Find where the given text appears and provide that cell's center as (x, y) coordinate. 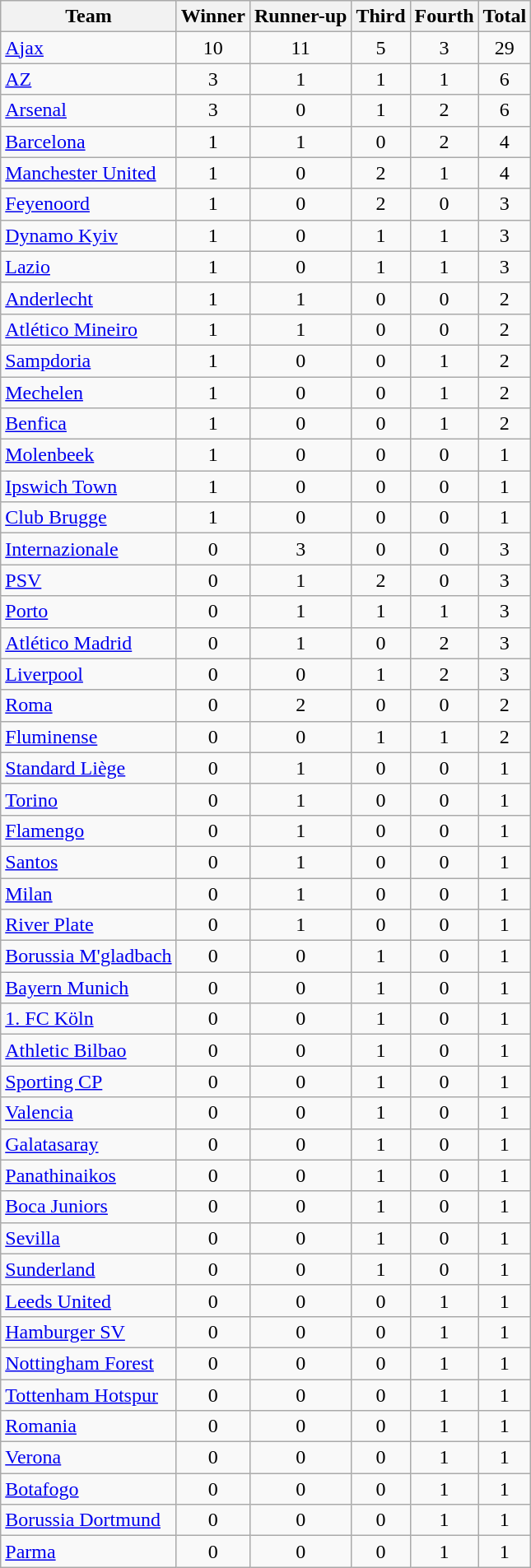
AZ (89, 79)
Dynamo Kyiv (89, 235)
Fourth (445, 16)
Sevilla (89, 1238)
Roma (89, 705)
Leeds United (89, 1300)
Milan (89, 893)
Borussia M'gladbach (89, 956)
Torino (89, 799)
Arsenal (89, 110)
Team (89, 16)
Parma (89, 1552)
Club Brugge (89, 518)
Third (380, 16)
Verona (89, 1458)
Santos (89, 862)
10 (212, 48)
Feyenoord (89, 204)
Flamengo (89, 831)
Internazionale (89, 549)
Sporting CP (89, 1082)
Mechelen (89, 393)
Atlético Mineiro (89, 329)
Porto (89, 612)
Ajax (89, 48)
Anderlecht (89, 298)
Runner-up (300, 16)
Manchester United (89, 173)
Fluminense (89, 737)
Hamburger SV (89, 1332)
Bayern Munich (89, 988)
River Plate (89, 925)
Sampdoria (89, 361)
PSV (89, 580)
Boca Juniors (89, 1207)
Lazio (89, 267)
Sunderland (89, 1269)
1. FC Köln (89, 1019)
Winner (212, 16)
Nottingham Forest (89, 1363)
Atlético Madrid (89, 643)
Borussia Dortmund (89, 1520)
Romania (89, 1426)
11 (300, 48)
Panathinaikos (89, 1175)
Liverpool (89, 674)
Tottenham Hotspur (89, 1395)
Benfica (89, 424)
Athletic Bilbao (89, 1050)
Molenbeek (89, 455)
Valencia (89, 1113)
Botafogo (89, 1489)
Total (505, 16)
29 (505, 48)
Galatasaray (89, 1144)
Standard Liège (89, 768)
5 (380, 48)
Ipswich Town (89, 486)
Barcelona (89, 142)
